Scan for the cell matching the given text and deliver its (X, Y) coordinate at center. 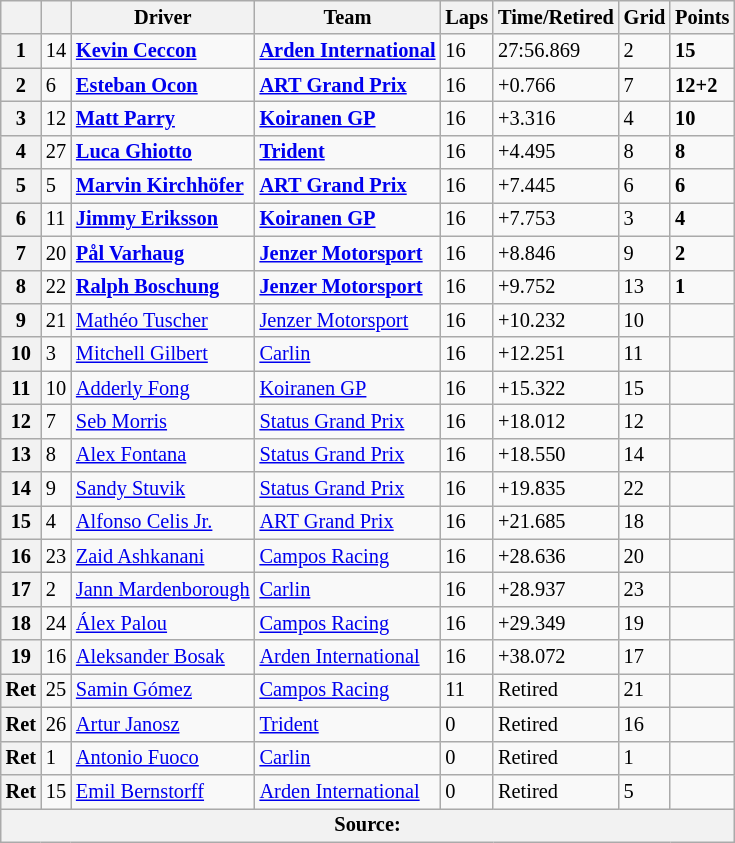
+29.349 (556, 623)
Time/Retired (556, 17)
Source: (368, 825)
Esteban Ocon (163, 85)
Alfonso Celis Jr. (163, 522)
12+2 (702, 85)
27 (56, 152)
Jann Mardenborough (163, 589)
Álex Palou (163, 623)
+19.835 (556, 489)
Alex Fontana (163, 455)
+0.766 (556, 85)
Laps (466, 17)
Antonio Fuoco (163, 758)
+12.251 (556, 354)
+21.685 (556, 522)
+3.316 (556, 118)
Sandy Stuvik (163, 489)
Mitchell Gilbert (163, 354)
+28.937 (556, 589)
+18.012 (556, 421)
+8.846 (556, 253)
Emil Bernstorff (163, 791)
Ralph Boschung (163, 287)
25 (56, 690)
+7.445 (556, 186)
Luca Ghiotto (163, 152)
Marvin Kirchhöfer (163, 186)
+18.550 (556, 455)
Aleksander Bosak (163, 657)
24 (56, 623)
Samin Gómez (163, 690)
Team (348, 17)
+28.636 (556, 556)
Pål Varhaug (163, 253)
+9.752 (556, 287)
Jimmy Eriksson (163, 219)
Matt Parry (163, 118)
Zaid Ashkanani (163, 556)
Kevin Ceccon (163, 51)
27:56.869 (556, 51)
Grid (645, 17)
Artur Janosz (163, 724)
+4.495 (556, 152)
Adderly Fong (163, 388)
Mathéo Tuscher (163, 320)
+15.322 (556, 388)
+7.753 (556, 219)
Points (702, 17)
Driver (163, 17)
+10.232 (556, 320)
26 (56, 724)
+38.072 (556, 657)
Seb Morris (163, 421)
